Provide the [X, Y] coordinate of the cell's center where the given text is located.  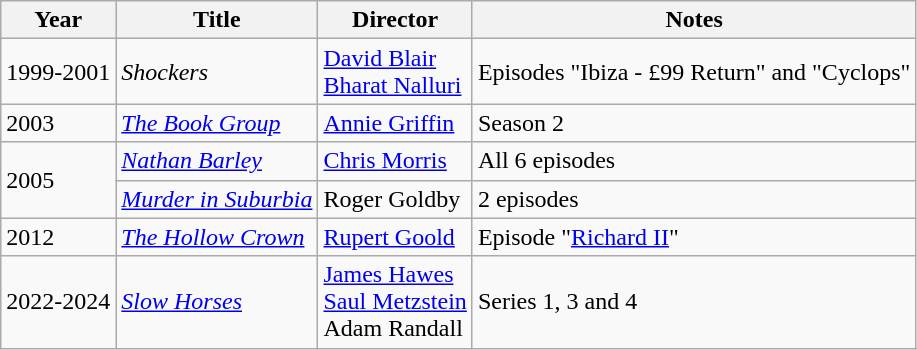
2022-2024 [58, 302]
Title [217, 20]
Series 1, 3 and 4 [694, 302]
Episode "Richard II" [694, 237]
Year [58, 20]
Murder in Suburbia [217, 199]
James HawesSaul MetzsteinAdam Randall [395, 302]
Shockers [217, 72]
The Book Group [217, 123]
All 6 episodes [694, 161]
Director [395, 20]
2 episodes [694, 199]
2005 [58, 180]
Slow Horses [217, 302]
Roger Goldby [395, 199]
David BlairBharat Nalluri [395, 72]
Nathan Barley [217, 161]
Annie Griffin [395, 123]
Chris Morris [395, 161]
Notes [694, 20]
Episodes "Ibiza - £99 Return" and "Cyclops" [694, 72]
2012 [58, 237]
The Hollow Crown [217, 237]
2003 [58, 123]
Rupert Goold [395, 237]
Season 2 [694, 123]
1999-2001 [58, 72]
